From the cell containing the given text, extract its center point as (X, Y) coordinate. 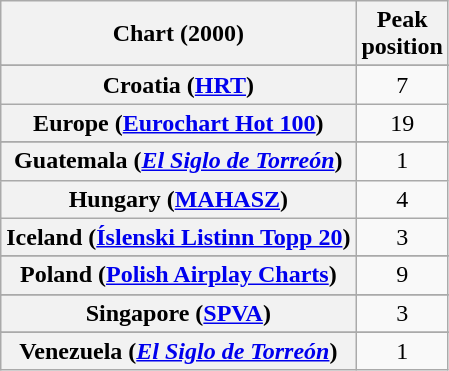
Venezuela (El Siglo de Torreón) (178, 351)
Chart (2000) (178, 34)
Hungary (MAHASZ) (178, 199)
Iceland (Íslenski Listinn Topp 20) (178, 237)
Peakposition (402, 34)
9 (402, 275)
Poland (Polish Airplay Charts) (178, 275)
Europe (Eurochart Hot 100) (178, 123)
Croatia (HRT) (178, 85)
19 (402, 123)
4 (402, 199)
Guatemala (El Siglo de Torreón) (178, 161)
Singapore (SPVA) (178, 313)
7 (402, 85)
